Extract the (X, Y) coordinate from the center of the cell holding the provided text.  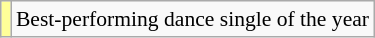
Best-performing dance single of the year (192, 19)
